From the cell containing the given text, extract its center point as [X, Y] coordinate. 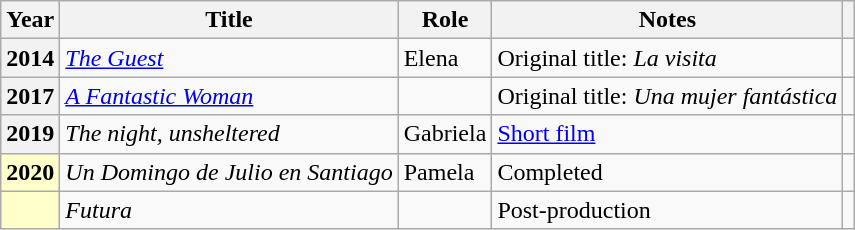
Gabriela [445, 134]
2020 [30, 172]
Short film [668, 134]
Post-production [668, 210]
Elena [445, 58]
Role [445, 20]
2019 [30, 134]
2014 [30, 58]
The night, unsheltered [229, 134]
Original title: Una mujer fantástica [668, 96]
Pamela [445, 172]
Year [30, 20]
Completed [668, 172]
Notes [668, 20]
2017 [30, 96]
Title [229, 20]
Original title: La visita [668, 58]
The Guest [229, 58]
Un Domingo de Julio en Santiago [229, 172]
A Fantastic Woman [229, 96]
Futura [229, 210]
